Detect which cell encompasses the target text, then output its [X, Y] center coordinate. 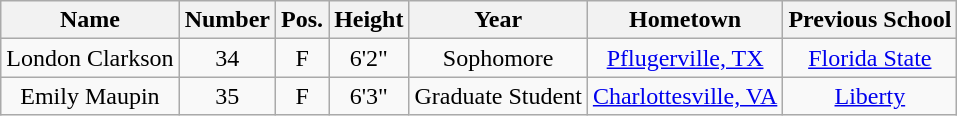
Liberty [870, 96]
Hometown [685, 20]
Previous School [870, 20]
Charlottesville, VA [685, 96]
Pos. [302, 20]
34 [227, 58]
Name [90, 20]
Sophomore [498, 58]
Emily Maupin [90, 96]
35 [227, 96]
Height [369, 20]
Graduate Student [498, 96]
Year [498, 20]
London Clarkson [90, 58]
6'3" [369, 96]
Pflugerville, TX [685, 58]
Florida State [870, 58]
6'2" [369, 58]
Number [227, 20]
